Provide the (X, Y) coordinate of the cell's center where the given text is located.  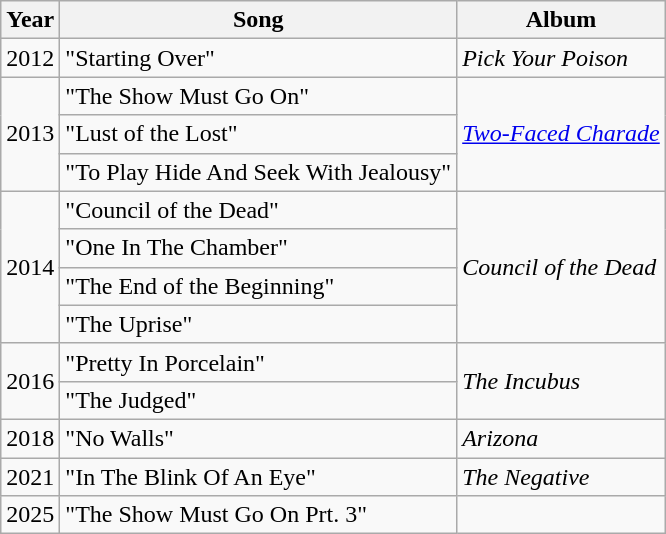
Song (258, 20)
"Council of the Dead" (258, 210)
"To Play Hide And Seek With Jealousy" (258, 172)
Two-Faced Charade (562, 134)
"One In The Chamber" (258, 248)
"The Judged" (258, 400)
2021 (30, 477)
Pick Your Poison (562, 58)
"In The Blink Of An Eye" (258, 477)
2018 (30, 438)
Council of the Dead (562, 267)
"The Show Must Go On Prt. 3" (258, 515)
Album (562, 20)
"The End of the Beginning" (258, 286)
"Pretty In Porcelain" (258, 362)
"The Show Must Go On" (258, 96)
The Incubus (562, 381)
"Starting Over" (258, 58)
2016 (30, 381)
2014 (30, 267)
2012 (30, 58)
"The Uprise" (258, 324)
2025 (30, 515)
Year (30, 20)
The Negative (562, 477)
Arizona (562, 438)
"Lust of the Lost" (258, 134)
"No Walls" (258, 438)
2013 (30, 134)
